Return (x, y) of the center of cell containing provided text 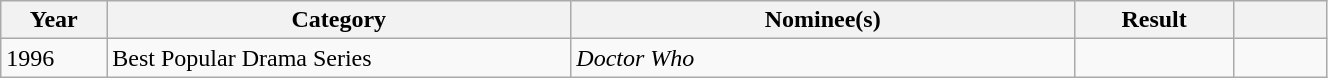
Year (54, 20)
Category (339, 20)
Nominee(s) (823, 20)
Result (1154, 20)
1996 (54, 58)
Doctor Who (823, 58)
Best Popular Drama Series (339, 58)
